Scan for the cell matching the given text and deliver its [X, Y] coordinate at center. 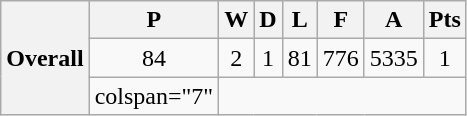
D [268, 20]
Pts [444, 20]
2 [236, 58]
A [394, 20]
F [340, 20]
P [154, 20]
W [236, 20]
L [300, 20]
Overall [45, 58]
84 [154, 58]
5335 [394, 58]
81 [300, 58]
colspan="7" [154, 96]
776 [340, 58]
